Determine the (X, Y) coordinate at the center of the cell enclosing the given text.  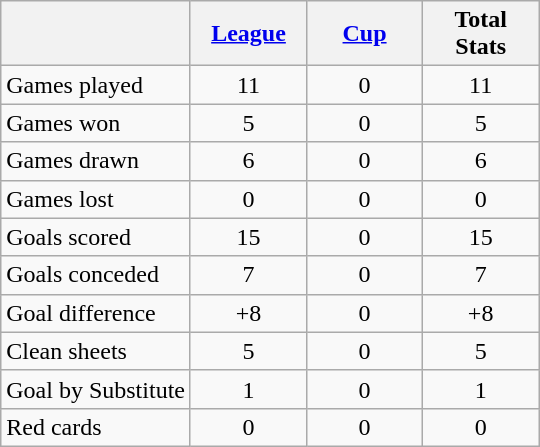
Goal by Substitute (96, 389)
Games won (96, 123)
League (248, 34)
Goals scored (96, 237)
Goal difference (96, 313)
Clean sheets (96, 351)
Total Stats (481, 34)
Games lost (96, 199)
Cup (365, 34)
Games drawn (96, 161)
Red cards (96, 427)
Games played (96, 85)
Goals conceded (96, 275)
